Identify which cell holds the provided text, then report its (x, y) central coordinate. 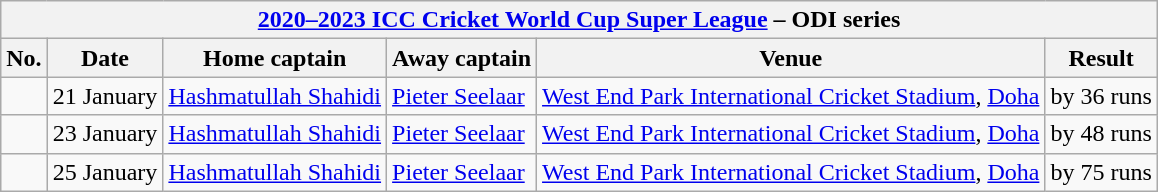
Date (105, 58)
No. (24, 58)
25 January (105, 172)
by 36 runs (1101, 96)
23 January (105, 134)
Away captain (462, 58)
Venue (791, 58)
Home captain (275, 58)
by 48 runs (1101, 134)
Result (1101, 58)
2020–2023 ICC Cricket World Cup Super League – ODI series (580, 20)
by 75 runs (1101, 172)
21 January (105, 96)
